Find where the given text appears and provide that cell's center as (X, Y) coordinate. 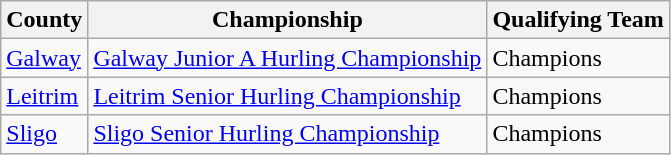
Sligo (44, 134)
Galway Junior A Hurling Championship (288, 58)
Sligo Senior Hurling Championship (288, 134)
Leitrim (44, 96)
Qualifying Team (578, 20)
Leitrim Senior Hurling Championship (288, 96)
County (44, 20)
Championship (288, 20)
Galway (44, 58)
